Scan for the cell matching the given text and deliver its [x, y] coordinate at center. 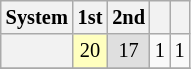
1st [90, 17]
2nd [128, 17]
17 [128, 51]
System [37, 17]
20 [90, 51]
